Output the (x, y) coordinate of the center of the cell containing the given text.  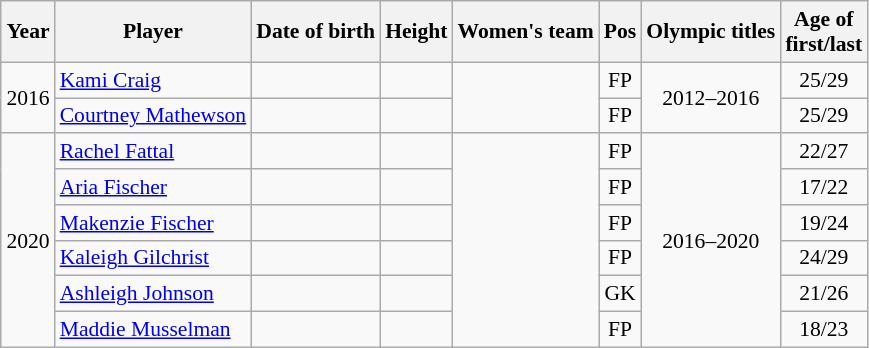
Women's team (526, 32)
2012–2016 (710, 98)
21/26 (824, 294)
Pos (620, 32)
17/22 (824, 187)
Ashleigh Johnson (154, 294)
22/27 (824, 152)
Height (416, 32)
19/24 (824, 223)
GK (620, 294)
Rachel Fattal (154, 152)
Makenzie Fischer (154, 223)
24/29 (824, 258)
Olympic titles (710, 32)
Maddie Musselman (154, 330)
Year (28, 32)
Kaleigh Gilchrist (154, 258)
2016 (28, 98)
Date of birth (316, 32)
Aria Fischer (154, 187)
2020 (28, 241)
2016–2020 (710, 241)
18/23 (824, 330)
Courtney Mathewson (154, 116)
Age offirst/last (824, 32)
Kami Craig (154, 80)
Player (154, 32)
